From the cell containing the given text, extract its center point as (X, Y) coordinate. 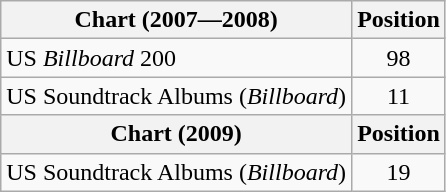
19 (399, 172)
US Billboard 200 (176, 58)
Chart (2007—2008) (176, 20)
Chart (2009) (176, 134)
98 (399, 58)
11 (399, 96)
